Return the (X, Y) coordinate for the center point of the cell that contains the specified text.  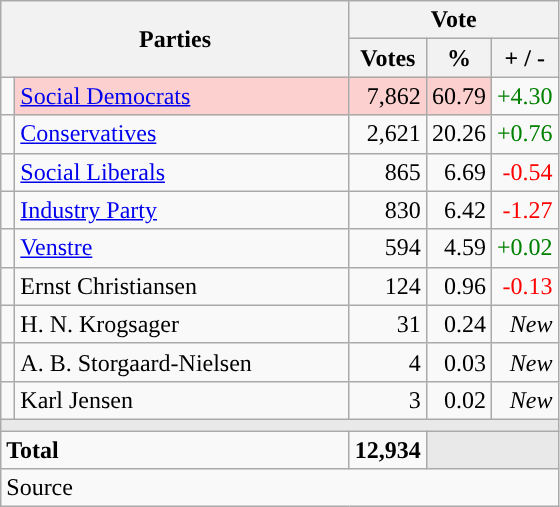
0.96 (458, 286)
4 (388, 362)
7,862 (388, 96)
-0.13 (524, 286)
A. B. Storgaard-Nielsen (182, 362)
Votes (388, 58)
2,621 (388, 134)
+0.76 (524, 134)
3 (388, 400)
H. N. Krogsager (182, 324)
Ernst Christiansen (182, 286)
12,934 (388, 449)
Industry Party (182, 210)
6.42 (458, 210)
4.59 (458, 248)
% (458, 58)
0.02 (458, 400)
124 (388, 286)
+0.02 (524, 248)
6.69 (458, 172)
60.79 (458, 96)
20.26 (458, 134)
0.24 (458, 324)
+ / - (524, 58)
Parties (176, 39)
Social Democrats (182, 96)
0.03 (458, 362)
594 (388, 248)
Vote (454, 20)
-1.27 (524, 210)
-0.54 (524, 172)
Conservatives (182, 134)
865 (388, 172)
Social Liberals (182, 172)
830 (388, 210)
+4.30 (524, 96)
Source (280, 488)
Total (176, 449)
31 (388, 324)
Karl Jensen (182, 400)
Venstre (182, 248)
